Find where the given text appears and provide that cell's center as [x, y] coordinate. 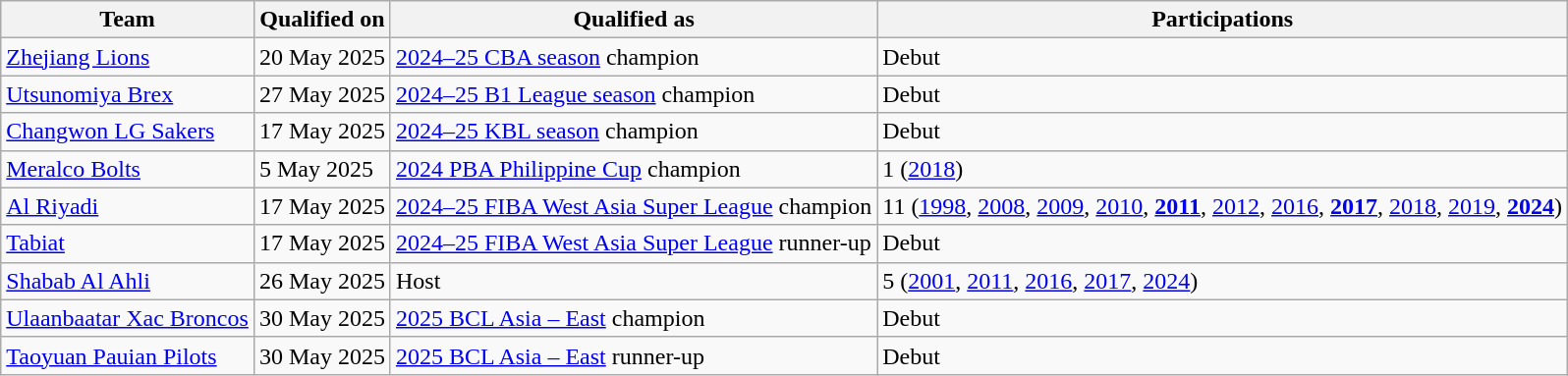
Shabab Al Ahli [128, 281]
11 (1998, 2008, 2009, 2010, 2011, 2012, 2016, 2017, 2018, 2019, 2024) [1222, 206]
2024–25 FIBA West Asia Super League champion [633, 206]
2024–25 B1 League season champion [633, 94]
Changwon LG Sakers [128, 132]
Al Riyadi [128, 206]
2024–25 CBA season champion [633, 57]
2025 BCL Asia – East runner-up [633, 355]
Host [633, 281]
26 May 2025 [322, 281]
2024–25 KBL season champion [633, 132]
Qualified on [322, 20]
2025 BCL Asia – East champion [633, 318]
5 May 2025 [322, 169]
Zhejiang Lions [128, 57]
Utsunomiya Brex [128, 94]
Qualified as [633, 20]
Meralco Bolts [128, 169]
2024–25 FIBA West Asia Super League runner-up [633, 243]
20 May 2025 [322, 57]
Team [128, 20]
5 (2001, 2011, 2016, 2017, 2024) [1222, 281]
Taoyuan Pauian Pilots [128, 355]
2024 PBA Philippine Cup champion [633, 169]
27 May 2025 [322, 94]
1 (2018) [1222, 169]
Ulaanbaatar Xac Broncos [128, 318]
Participations [1222, 20]
Tabiat [128, 243]
